Search for the cell housing the specified text and yield its [x, y] center coordinate. 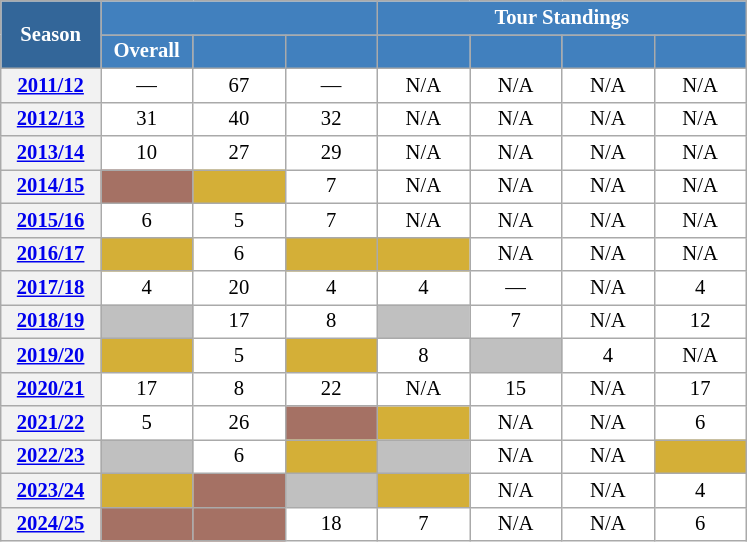
29 [331, 153]
2015/16 [51, 220]
2013/14 [51, 153]
31 [146, 119]
10 [146, 153]
22 [331, 389]
32 [331, 119]
26 [239, 423]
20 [239, 287]
2014/15 [51, 186]
18 [331, 524]
2022/23 [51, 456]
12 [700, 321]
2011/12 [51, 85]
27 [239, 153]
2012/13 [51, 119]
2016/17 [51, 254]
2019/20 [51, 355]
Overall [146, 51]
2023/24 [51, 490]
2021/22 [51, 423]
40 [239, 119]
67 [239, 85]
Tour Standings [562, 17]
Season [51, 34]
2018/19 [51, 321]
2020/21 [51, 389]
2017/18 [51, 287]
2024/25 [51, 524]
15 [516, 389]
